Pinpoint the cell where the given text exists, returning its (x, y) midpoint coordinate. 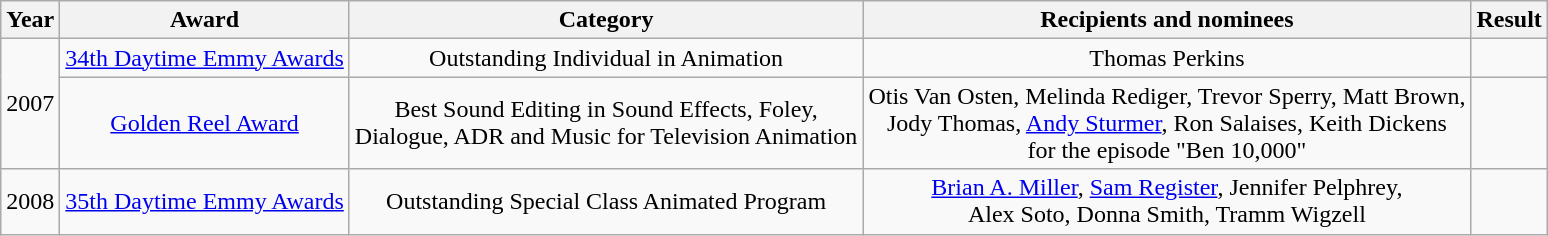
Category (606, 20)
Award (205, 20)
Best Sound Editing in Sound Effects, Foley,Dialogue, ADR and Music for Television Animation (606, 123)
Brian A. Miller, Sam Register, Jennifer Pelphrey,Alex Soto, Donna Smith, Tramm Wigzell (1167, 202)
Outstanding Individual in Animation (606, 58)
Golden Reel Award (205, 123)
Thomas Perkins (1167, 58)
34th Daytime Emmy Awards (205, 58)
Otis Van Osten, Melinda Rediger, Trevor Sperry, Matt Brown,Jody Thomas, Andy Sturmer, Ron Salaises, Keith Dickensfor the episode "Ben 10,000" (1167, 123)
2008 (30, 202)
Result (1509, 20)
35th Daytime Emmy Awards (205, 202)
Year (30, 20)
Recipients and nominees (1167, 20)
Outstanding Special Class Animated Program (606, 202)
2007 (30, 104)
